From the cell containing the given text, extract its center point as (x, y) coordinate. 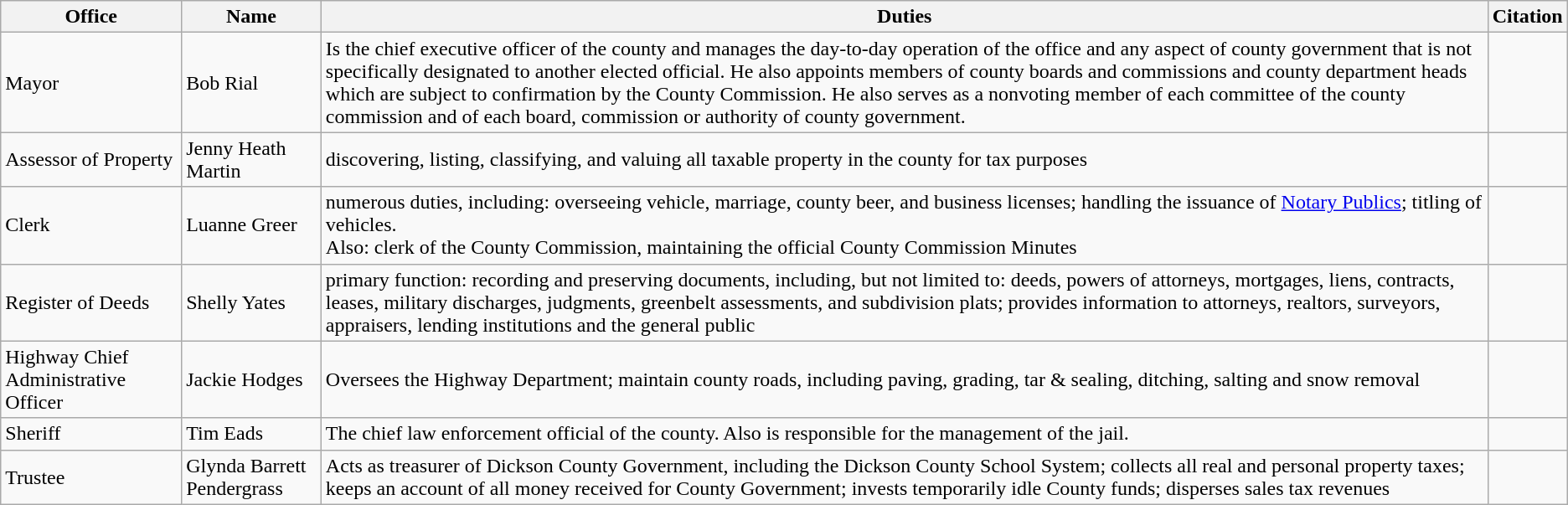
Jenny Heath Martin (251, 159)
Clerk (91, 225)
Mayor (91, 82)
Assessor of Property (91, 159)
Duties (905, 17)
Tim Eads (251, 434)
Oversees the Highway Department; maintain county roads, including paving, grading, tar & sealing, ditching, salting and snow removal (905, 379)
Bob Rial (251, 82)
Shelly Yates (251, 302)
Office (91, 17)
Glynda Barrett Pendergrass (251, 477)
Jackie Hodges (251, 379)
Trustee (91, 477)
Highway Chief Administrative Officer (91, 379)
Sheriff (91, 434)
The chief law enforcement official of the county. Also is responsible for the management of the jail. (905, 434)
Citation (1528, 17)
Register of Deeds (91, 302)
Name (251, 17)
discovering, listing, classifying, and valuing all taxable property in the county for tax purposes (905, 159)
Luanne Greer (251, 225)
